For the text-containing cell, return its midpoint in (X, Y) coordinate format. 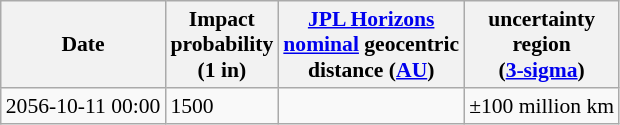
Impactprobability(1 in) (222, 44)
±100 million km (542, 106)
2056-10-11 00:00 (84, 106)
uncertaintyregion(3-sigma) (542, 44)
JPL Horizonsnominal geocentricdistance (AU) (371, 44)
Date (84, 44)
1500 (222, 106)
